Determine the [x, y] coordinate at the center of the cell enclosing the given text.  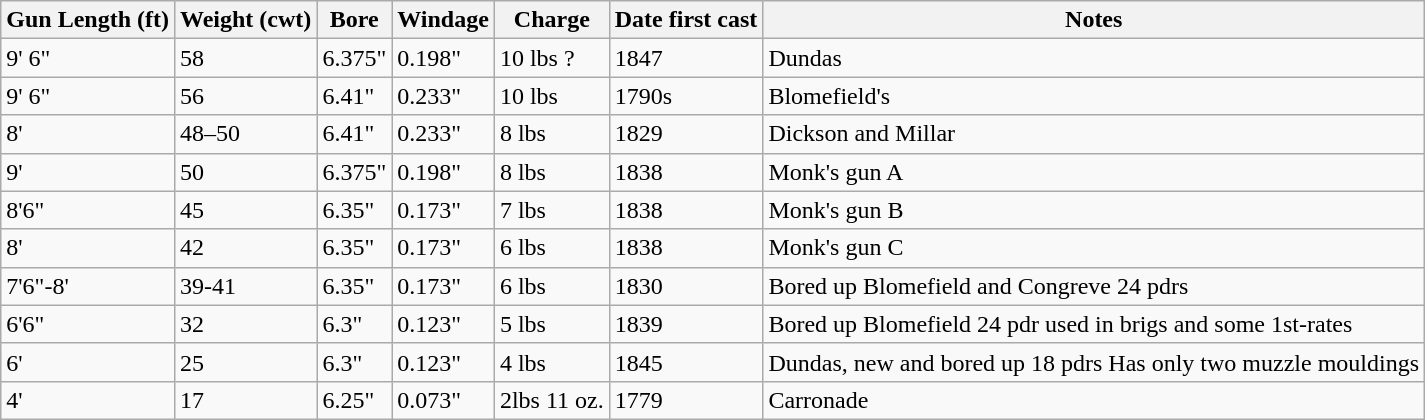
Bore [354, 20]
0.073" [444, 400]
Dundas [1094, 58]
Weight (cwt) [245, 20]
4' [88, 400]
8'6" [88, 210]
1839 [686, 324]
5 lbs [552, 324]
10 lbs [552, 96]
42 [245, 248]
9' [88, 172]
25 [245, 362]
Charge [552, 20]
48–50 [245, 134]
Bored up Blomefield and Congreve 24 pdrs [1094, 286]
7 lbs [552, 210]
1829 [686, 134]
Gun Length (ft) [88, 20]
2lbs 11 oz. [552, 400]
1779 [686, 400]
7'6"-8' [88, 286]
1845 [686, 362]
Windage [444, 20]
4 lbs [552, 362]
Monk's gun A [1094, 172]
1847 [686, 58]
10 lbs ? [552, 58]
Dundas, new and bored up 18 pdrs Has only two muzzle mouldings [1094, 362]
Blomefield's [1094, 96]
6'6" [88, 324]
Dickson and Millar [1094, 134]
50 [245, 172]
45 [245, 210]
Bored up Blomefield 24 pdr used in brigs and some 1st-rates [1094, 324]
6.25" [354, 400]
Notes [1094, 20]
Monk's gun B [1094, 210]
Date first cast [686, 20]
17 [245, 400]
6' [88, 362]
32 [245, 324]
58 [245, 58]
56 [245, 96]
1790s [686, 96]
Monk's gun C [1094, 248]
Carronade [1094, 400]
39-41 [245, 286]
1830 [686, 286]
